Find where the given text appears and provide that cell's center as (x, y) coordinate. 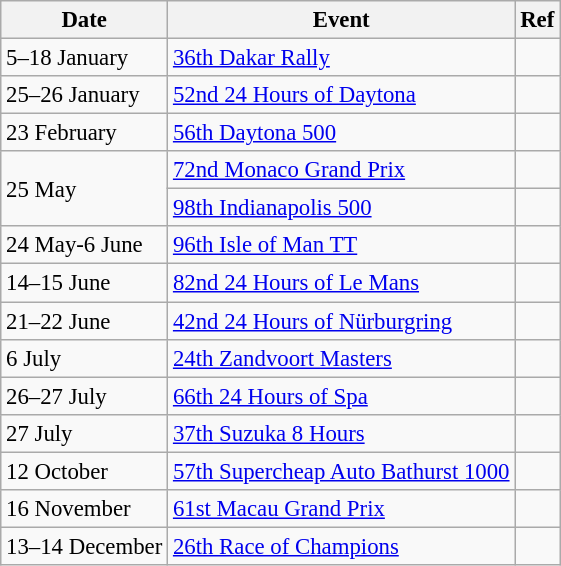
13–14 December (84, 546)
21–22 June (84, 321)
14–15 June (84, 283)
61st Macau Grand Prix (342, 509)
25–26 January (84, 95)
98th Indianapolis 500 (342, 208)
24 May-6 June (84, 245)
24th Zandvoort Masters (342, 358)
6 July (84, 358)
42nd 24 Hours of Nürburgring (342, 321)
36th Dakar Rally (342, 58)
82nd 24 Hours of Le Mans (342, 283)
Event (342, 20)
66th 24 Hours of Spa (342, 396)
37th Suzuka 8 Hours (342, 433)
Ref (538, 20)
57th Supercheap Auto Bathurst 1000 (342, 471)
72nd Monaco Grand Prix (342, 170)
26–27 July (84, 396)
16 November (84, 509)
Date (84, 20)
27 July (84, 433)
23 February (84, 133)
5–18 January (84, 58)
96th Isle of Man TT (342, 245)
26th Race of Champions (342, 546)
12 October (84, 471)
25 May (84, 188)
52nd 24 Hours of Daytona (342, 95)
56th Daytona 500 (342, 133)
